Identify which cell holds the provided text, then report its [X, Y] central coordinate. 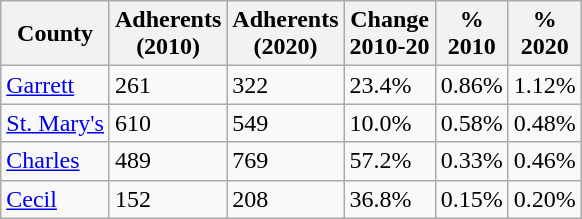
Adherents(2020) [286, 34]
0.48% [544, 123]
1.12% [544, 85]
10.0% [390, 123]
Adherents(2010) [168, 34]
208 [286, 199]
0.20% [544, 199]
322 [286, 85]
0.58% [472, 123]
St. Mary's [56, 123]
549 [286, 123]
769 [286, 161]
36.8% [390, 199]
%2010 [472, 34]
Cecil [56, 199]
%2020 [544, 34]
261 [168, 85]
0.33% [472, 161]
Garrett [56, 85]
23.4% [390, 85]
Charles [56, 161]
0.15% [472, 199]
0.46% [544, 161]
152 [168, 199]
0.86% [472, 85]
Change2010-20 [390, 34]
489 [168, 161]
County [56, 34]
610 [168, 123]
57.2% [390, 161]
